For the text-containing cell, return its midpoint in [X, Y] coordinate format. 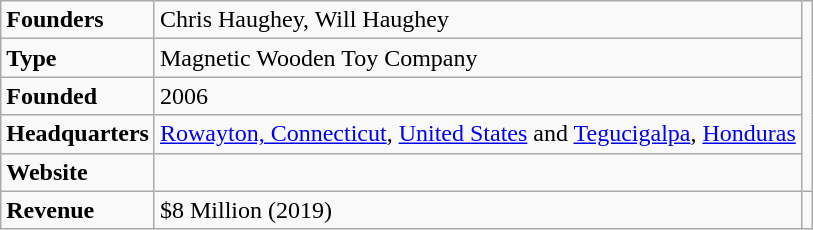
Founded [78, 96]
$8 Million (2019) [478, 210]
2006 [478, 96]
Rowayton, Connecticut, United States and Tegucigalpa, Honduras [478, 134]
Magnetic Wooden Toy Company [478, 58]
Headquarters [78, 134]
Chris Haughey, Will Haughey [478, 20]
Revenue [78, 210]
Website [78, 172]
Founders [78, 20]
Type [78, 58]
